From the cell containing the given text, extract its center point as [x, y] coordinate. 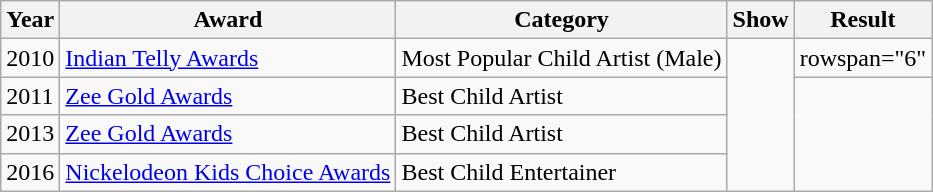
Indian Telly Awards [228, 58]
Result [863, 20]
2011 [30, 96]
Category [562, 20]
Show [760, 20]
2016 [30, 172]
2013 [30, 134]
Year [30, 20]
2010 [30, 58]
Most Popular Child Artist (Male) [562, 58]
rowspan="6" [863, 58]
Best Child Entertainer [562, 172]
Award [228, 20]
Nickelodeon Kids Choice Awards [228, 172]
